Extract the [x, y] coordinate from the center of the cell holding the provided text.  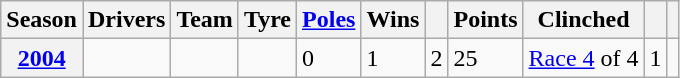
Team [205, 20]
Clinched [584, 20]
Wins [393, 20]
Points [486, 20]
Tyre [267, 20]
25 [486, 58]
Race 4 of 4 [584, 58]
Drivers [126, 20]
0 [329, 58]
Poles [329, 20]
2004 [42, 58]
Season [42, 20]
2 [436, 58]
